Extract the (x, y) coordinate from the center of the cell holding the provided text.  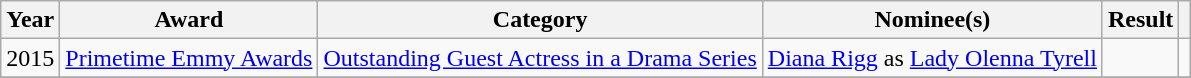
Category (540, 20)
Award (189, 20)
Year (30, 20)
2015 (30, 58)
Primetime Emmy Awards (189, 58)
Result (1140, 20)
Nominee(s) (932, 20)
Outstanding Guest Actress in a Drama Series (540, 58)
Diana Rigg as Lady Olenna Tyrell (932, 58)
